Return (X, Y) of the center of cell containing provided text 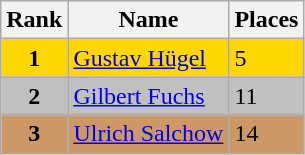
11 (266, 96)
Rank (34, 20)
Gilbert Fuchs (148, 96)
Ulrich Salchow (148, 134)
Name (148, 20)
Gustav Hügel (148, 58)
14 (266, 134)
2 (34, 96)
5 (266, 58)
Places (266, 20)
1 (34, 58)
3 (34, 134)
